Search for the cell housing the specified text and yield its [X, Y] center coordinate. 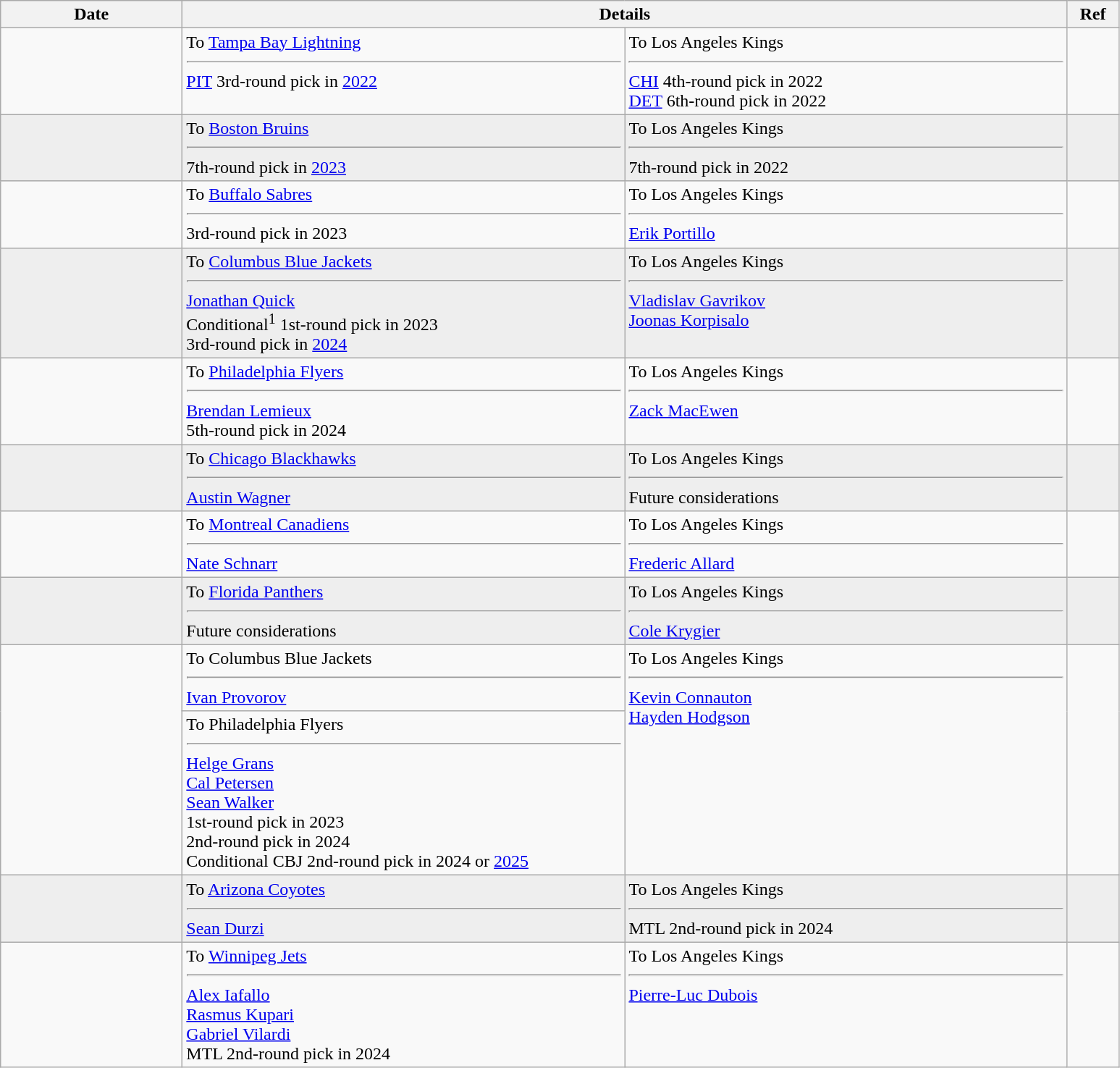
To Los Angeles KingsErik Portillo [846, 214]
Details [625, 14]
To Los Angeles KingsKevin ConnautonHayden Hodgson [846, 760]
To Los Angeles KingsMTL 2nd-round pick in 2024 [846, 909]
To Montreal CanadiensNate Schnarr [404, 544]
To Chicago BlackhawksAustin Wagner [404, 478]
To Columbus Blue JacketsJonathan QuickConditional1 1st-round pick in 20233rd-round pick in 2024 [404, 303]
To Philadelphia FlyersBrendan Lemieux5th-round pick in 2024 [404, 401]
To Los Angeles KingsZack MacEwen [846, 401]
To Boston Bruins7th-round pick in 2023 [404, 148]
To Winnipeg JetsAlex IafalloRasmus KupariGabriel VilardiMTL 2nd-round pick in 2024 [404, 1005]
To Los Angeles KingsPierre-Luc Dubois [846, 1005]
To Tampa Bay LightningPIT 3rd-round pick in 2022 [404, 71]
To Buffalo Sabres3rd-round pick in 2023 [404, 214]
To Los Angeles KingsVladislav GavrikovJoonas Korpisalo [846, 303]
To Florida PanthersFuture considerations [404, 611]
Date [91, 14]
To Los Angeles KingsFrederic Allard [846, 544]
To Los Angeles KingsCole Krygier [846, 611]
Ref [1093, 14]
To Los Angeles Kings7th-round pick in 2022 [846, 148]
To Arizona CoyotesSean Durzi [404, 909]
To Philadelphia FlyersHelge GransCal PetersenSean Walker1st-round pick in 20232nd-round pick in 2024Conditional CBJ 2nd-round pick in 2024 or 2025 [404, 794]
To Los Angeles KingsCHI 4th-round pick in 2022DET 6th-round pick in 2022 [846, 71]
To Columbus Blue JacketsIvan Provorov [404, 678]
To Los Angeles KingsFuture considerations [846, 478]
